Scan for the cell matching the given text and deliver its [x, y] coordinate at center. 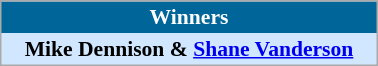
Winners [189, 17]
Mike Dennison & Shane Vanderson [189, 49]
